Provide the [x, y] coordinate of the cell's center where the given text is located.  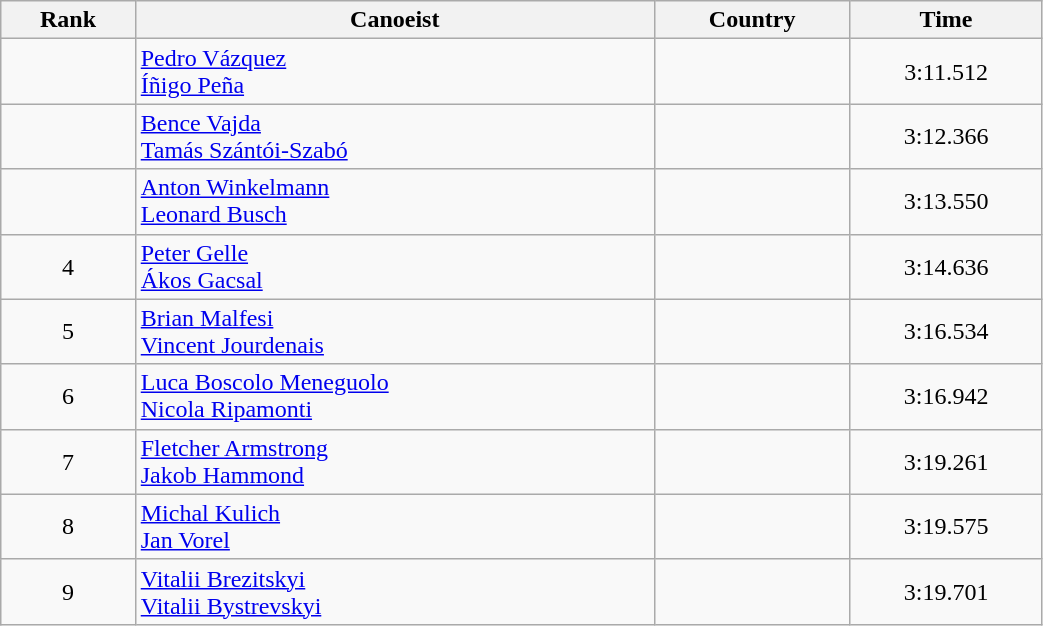
3:12.366 [946, 136]
Brian MalfesiVincent Jourdenais [394, 332]
Pedro VázquezÍñigo Peña [394, 72]
Canoeist [394, 20]
8 [68, 526]
3:19.701 [946, 592]
3:19.575 [946, 526]
Rank [68, 20]
4 [68, 266]
Country [752, 20]
Vitalii BrezitskyiVitalii Bystrevskyi [394, 592]
3:11.512 [946, 72]
7 [68, 462]
Peter GelleÁkos Gacsal [394, 266]
3:14.636 [946, 266]
3:19.261 [946, 462]
3:16.942 [946, 396]
5 [68, 332]
3:13.550 [946, 202]
3:16.534 [946, 332]
Bence VajdaTamás Szántói-Szabó [394, 136]
6 [68, 396]
Time [946, 20]
Fletcher ArmstrongJakob Hammond [394, 462]
Michal KulichJan Vorel [394, 526]
Luca Boscolo MeneguoloNicola Ripamonti [394, 396]
9 [68, 592]
Anton WinkelmannLeonard Busch [394, 202]
